Determine the (X, Y) coordinate at the center of the cell enclosing the given text.  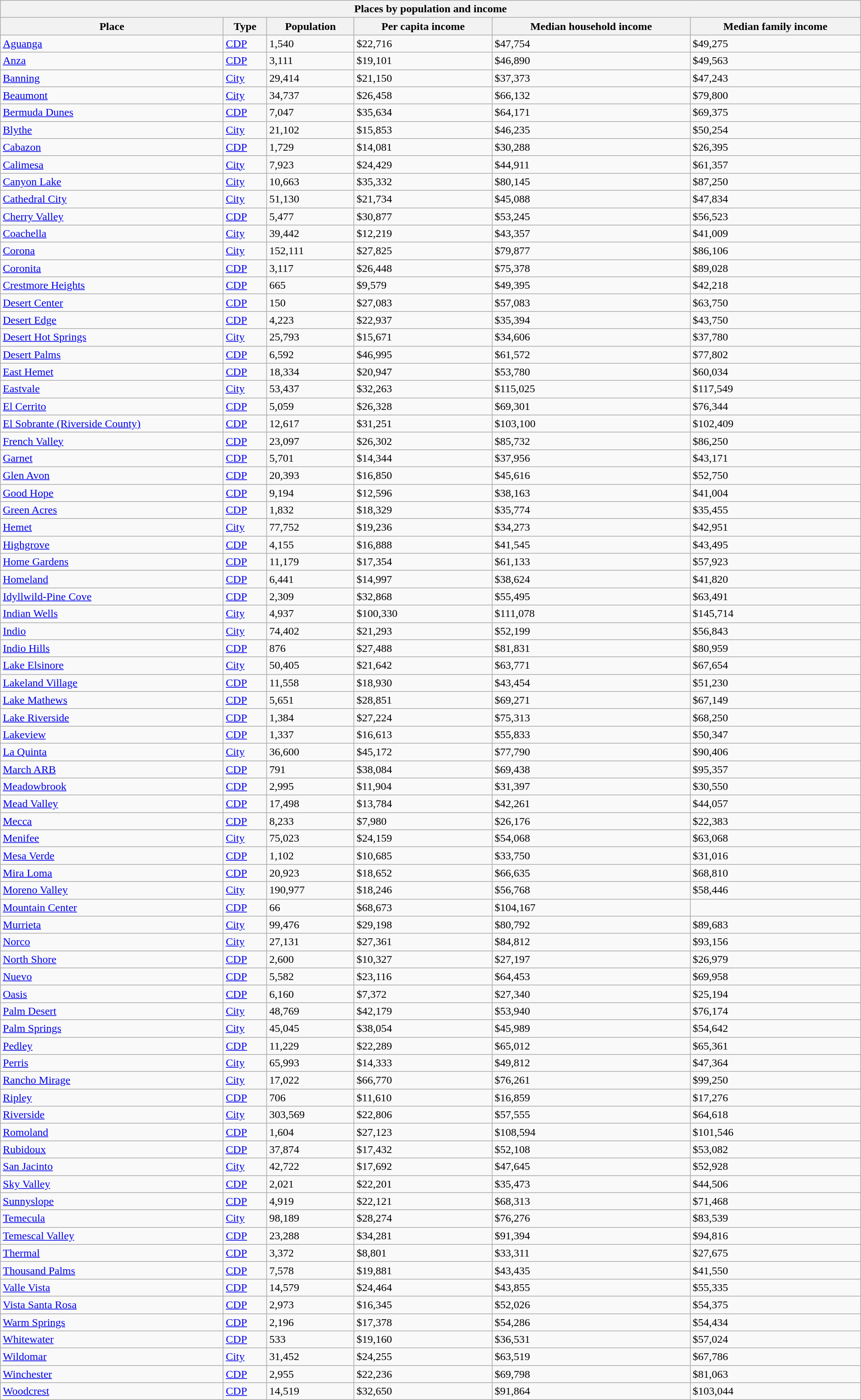
$44,911 (591, 164)
$38,054 (423, 1028)
$22,236 (423, 1374)
March ARB (112, 769)
Rubidoux (112, 1149)
$17,276 (776, 1098)
150 (311, 303)
$27,361 (423, 942)
$26,302 (423, 441)
$18,329 (423, 510)
48,769 (311, 1011)
Canyon Lake (112, 182)
$45,172 (423, 752)
27,131 (311, 942)
$37,780 (776, 337)
$45,088 (591, 199)
$26,395 (776, 147)
152,111 (311, 251)
$85,732 (591, 441)
$104,167 (591, 907)
Ripley (112, 1098)
$42,261 (591, 804)
$28,851 (423, 700)
20,393 (311, 475)
$8,801 (423, 1253)
3,372 (311, 1253)
190,977 (311, 890)
$52,026 (591, 1305)
2,309 (311, 596)
Wildomar (112, 1357)
$27,825 (423, 251)
17,022 (311, 1080)
$10,327 (423, 959)
$22,716 (423, 44)
$53,245 (591, 217)
$61,357 (776, 164)
$47,243 (776, 78)
$34,273 (591, 527)
65,993 (311, 1063)
French Valley (112, 441)
$53,940 (591, 1011)
$15,671 (423, 337)
$68,673 (423, 907)
$31,016 (776, 856)
$32,650 (423, 1391)
$64,171 (591, 113)
$27,197 (591, 959)
$94,816 (776, 1236)
Calimesa (112, 164)
53,437 (311, 389)
876 (311, 648)
$26,979 (776, 959)
$14,081 (423, 147)
20,923 (311, 873)
$55,495 (591, 596)
$57,024 (776, 1340)
$41,004 (776, 493)
$111,078 (591, 614)
$22,806 (423, 1115)
$16,850 (423, 475)
$47,754 (591, 44)
$30,288 (591, 147)
3,117 (311, 268)
Cherry Valley (112, 217)
$81,831 (591, 648)
50,405 (311, 665)
$41,009 (776, 234)
$69,798 (591, 1374)
Winchester (112, 1374)
29,414 (311, 78)
$16,888 (423, 545)
4,155 (311, 545)
$81,063 (776, 1374)
Mira Loma (112, 873)
7,923 (311, 164)
$63,519 (591, 1357)
$101,546 (776, 1132)
14,519 (311, 1391)
$80,792 (591, 925)
1,384 (311, 717)
303,569 (311, 1115)
45,045 (311, 1028)
$30,550 (776, 787)
Perris (112, 1063)
$68,250 (776, 717)
$30,877 (423, 217)
Temecula (112, 1218)
$61,133 (591, 562)
5,477 (311, 217)
$63,491 (776, 596)
74,402 (311, 631)
Whitewater (112, 1340)
5,059 (311, 406)
Place (112, 26)
$90,406 (776, 752)
$22,937 (423, 320)
$15,853 (423, 130)
Aguanga (112, 44)
$45,989 (591, 1028)
Median household income (591, 26)
$24,464 (423, 1287)
$19,236 (423, 527)
$26,458 (423, 95)
El Sobrante (Riverside County) (112, 424)
42,722 (311, 1167)
9,194 (311, 493)
$27,123 (423, 1132)
Indio Hills (112, 648)
11,229 (311, 1045)
$89,028 (776, 268)
$103,044 (776, 1391)
$76,261 (591, 1080)
$67,654 (776, 665)
23,288 (311, 1236)
$36,531 (591, 1340)
$77,790 (591, 752)
1,337 (311, 735)
Glen Avon (112, 475)
Desert Palms (112, 355)
$53,082 (776, 1149)
$44,506 (776, 1184)
1,102 (311, 856)
17,498 (311, 804)
$41,550 (776, 1270)
31,452 (311, 1357)
Sky Valley (112, 1184)
6,160 (311, 994)
2,600 (311, 959)
1,540 (311, 44)
$12,596 (423, 493)
$54,286 (591, 1322)
$38,163 (591, 493)
$63,771 (591, 665)
$66,770 (423, 1080)
$47,645 (591, 1167)
$35,774 (591, 510)
$35,394 (591, 320)
$67,786 (776, 1357)
$11,610 (423, 1098)
Palm Springs (112, 1028)
4,937 (311, 614)
$66,132 (591, 95)
$87,250 (776, 182)
Meadowbrook (112, 787)
$83,539 (776, 1218)
Beaumont (112, 95)
$31,251 (423, 424)
$16,345 (423, 1305)
$50,254 (776, 130)
$26,448 (423, 268)
Garnet (112, 458)
$102,409 (776, 424)
$19,160 (423, 1340)
$21,293 (423, 631)
665 (311, 286)
533 (311, 1340)
$76,344 (776, 406)
$14,344 (423, 458)
Homeland (112, 579)
Nuevo (112, 976)
$19,101 (423, 61)
$14,333 (423, 1063)
$34,606 (591, 337)
$17,354 (423, 562)
Temescal Valley (112, 1236)
Palm Desert (112, 1011)
$45,616 (591, 475)
Desert Edge (112, 320)
$108,594 (591, 1132)
$55,833 (591, 735)
$27,675 (776, 1253)
$51,230 (776, 683)
La Quinta (112, 752)
Romoland (112, 1132)
Median family income (776, 26)
$34,281 (423, 1236)
$24,159 (423, 838)
2,196 (311, 1322)
$43,435 (591, 1270)
1,604 (311, 1132)
$68,810 (776, 873)
$86,106 (776, 251)
$65,012 (591, 1045)
Idyllwild-Pine Cove (112, 596)
$43,454 (591, 683)
$91,864 (591, 1391)
$65,361 (776, 1045)
706 (311, 1098)
$19,881 (423, 1270)
Cabazon (112, 147)
2,021 (311, 1184)
$54,375 (776, 1305)
$27,340 (591, 994)
North Shore (112, 959)
Menifee (112, 838)
Hemet (112, 527)
Places by population and income (430, 9)
Bermuda Dunes (112, 113)
Mead Valley (112, 804)
66 (311, 907)
Thousand Palms (112, 1270)
$49,275 (776, 44)
2,973 (311, 1305)
Vista Santa Rosa (112, 1305)
Population (311, 26)
$42,179 (423, 1011)
$54,642 (776, 1028)
$103,100 (591, 424)
$80,959 (776, 648)
77,752 (311, 527)
Home Gardens (112, 562)
$25,194 (776, 994)
Rancho Mirage (112, 1080)
$99,250 (776, 1080)
6,441 (311, 579)
Moreno Valley (112, 890)
Warm Springs (112, 1322)
$17,432 (423, 1149)
$52,108 (591, 1149)
10,663 (311, 182)
$49,812 (591, 1063)
Lake Riverside (112, 717)
Highgrove (112, 545)
Cathedral City (112, 199)
$57,555 (591, 1115)
37,874 (311, 1149)
4,223 (311, 320)
5,582 (311, 976)
34,737 (311, 95)
$75,378 (591, 268)
San Jacinto (112, 1167)
Anza (112, 61)
Oasis (112, 994)
$69,958 (776, 976)
39,442 (311, 234)
$56,843 (776, 631)
$44,057 (776, 804)
$18,652 (423, 873)
$43,750 (776, 320)
$35,634 (423, 113)
$56,523 (776, 217)
$27,488 (423, 648)
3,111 (311, 61)
$42,951 (776, 527)
$33,750 (591, 856)
$20,947 (423, 372)
11,179 (311, 562)
Sunnyslope (112, 1201)
$80,145 (591, 182)
$61,572 (591, 355)
7,578 (311, 1270)
$47,834 (776, 199)
$24,255 (423, 1357)
6,592 (311, 355)
$43,495 (776, 545)
Blythe (112, 130)
$95,357 (776, 769)
$43,357 (591, 234)
$46,235 (591, 130)
$67,149 (776, 700)
21,102 (311, 130)
23,097 (311, 441)
$79,877 (591, 251)
$22,201 (423, 1184)
$77,802 (776, 355)
$22,383 (776, 821)
36,600 (311, 752)
$69,271 (591, 700)
$37,956 (591, 458)
$145,714 (776, 614)
$28,274 (423, 1218)
12,617 (311, 424)
Lake Mathews (112, 700)
$56,768 (591, 890)
$63,068 (776, 838)
$52,199 (591, 631)
$69,301 (591, 406)
Indio (112, 631)
$64,618 (776, 1115)
$17,378 (423, 1322)
$53,780 (591, 372)
$11,904 (423, 787)
$63,750 (776, 303)
$43,171 (776, 458)
99,476 (311, 925)
Type (245, 26)
$66,635 (591, 873)
Thermal (112, 1253)
$117,549 (776, 389)
Desert Hot Springs (112, 337)
$18,246 (423, 890)
Coronita (112, 268)
$27,083 (423, 303)
$71,468 (776, 1201)
$54,434 (776, 1322)
51,130 (311, 199)
Mecca (112, 821)
$35,332 (423, 182)
$18,930 (423, 683)
$42,218 (776, 286)
$76,276 (591, 1218)
$38,084 (423, 769)
$9,579 (423, 286)
$52,928 (776, 1167)
2,955 (311, 1374)
$22,289 (423, 1045)
791 (311, 769)
$14,997 (423, 579)
1,729 (311, 147)
$16,859 (591, 1098)
Lakeview (112, 735)
$21,734 (423, 199)
Lakeland Village (112, 683)
$31,397 (591, 787)
$29,198 (423, 925)
5,651 (311, 700)
$7,372 (423, 994)
$68,313 (591, 1201)
Murrieta (112, 925)
14,579 (311, 1287)
$89,683 (776, 925)
$32,868 (423, 596)
$27,224 (423, 717)
Corona (112, 251)
Crestmore Heights (112, 286)
$24,429 (423, 164)
2,995 (311, 787)
$10,685 (423, 856)
Valle Vista (112, 1287)
Indian Wells (112, 614)
75,023 (311, 838)
$16,613 (423, 735)
7,047 (311, 113)
$57,083 (591, 303)
$22,121 (423, 1201)
$35,473 (591, 1184)
Riverside (112, 1115)
$69,375 (776, 113)
$23,116 (423, 976)
El Cerrito (112, 406)
Woodcrest (112, 1391)
$50,347 (776, 735)
4,919 (311, 1201)
$91,394 (591, 1236)
Per capita income (423, 26)
Coachella (112, 234)
$26,176 (591, 821)
$41,545 (591, 545)
$54,068 (591, 838)
$35,455 (776, 510)
$86,250 (776, 441)
98,189 (311, 1218)
$79,800 (776, 95)
$58,446 (776, 890)
$13,784 (423, 804)
$26,328 (423, 406)
18,334 (311, 372)
$52,750 (776, 475)
$60,034 (776, 372)
$47,364 (776, 1063)
$43,855 (591, 1287)
$7,980 (423, 821)
$37,373 (591, 78)
$64,453 (591, 976)
$21,642 (423, 665)
$38,624 (591, 579)
$49,395 (591, 286)
Pedley (112, 1045)
$100,330 (423, 614)
Desert Center (112, 303)
25,793 (311, 337)
Banning (112, 78)
$115,025 (591, 389)
$69,438 (591, 769)
$33,311 (591, 1253)
Eastvale (112, 389)
1,832 (311, 510)
$12,219 (423, 234)
Norco (112, 942)
$84,812 (591, 942)
5,701 (311, 458)
8,233 (311, 821)
11,558 (311, 683)
$17,692 (423, 1167)
East Hemet (112, 372)
$41,820 (776, 579)
Lake Elsinore (112, 665)
$21,150 (423, 78)
Mesa Verde (112, 856)
$32,263 (423, 389)
$93,156 (776, 942)
$75,313 (591, 717)
$57,923 (776, 562)
$46,995 (423, 355)
$55,335 (776, 1287)
$76,174 (776, 1011)
Good Hope (112, 493)
Mountain Center (112, 907)
Green Acres (112, 510)
$46,890 (591, 61)
$49,563 (776, 61)
